Search for the cell housing the specified text and yield its [X, Y] center coordinate. 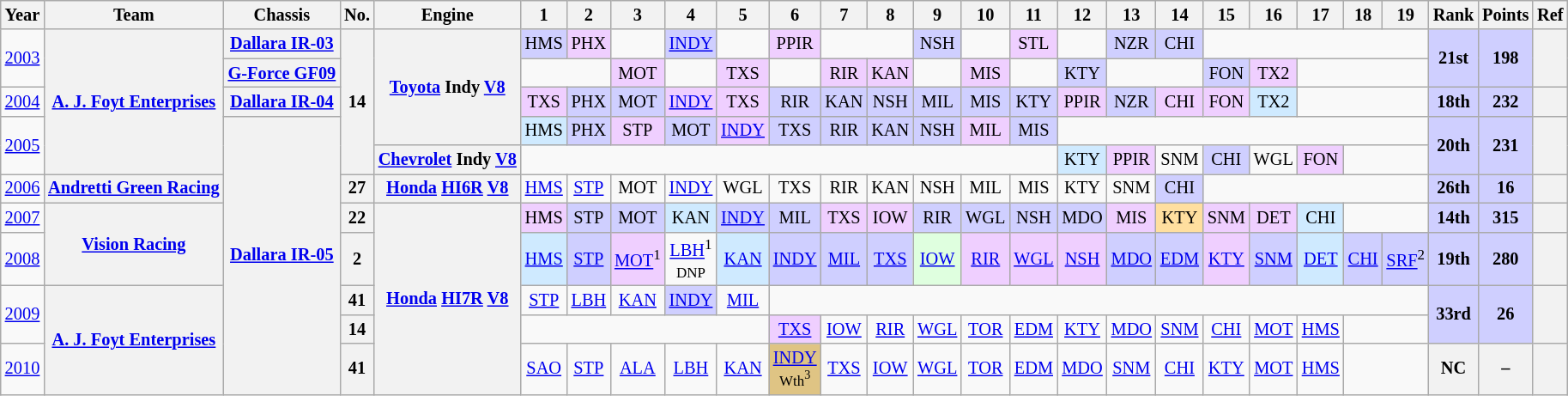
Vision Racing [134, 244]
Dallara IR-03 [282, 44]
LBH1DNP [692, 259]
22 [357, 217]
2006 [22, 188]
STL [1033, 44]
231 [1505, 144]
Chassis [282, 15]
315 [1505, 217]
27 [357, 188]
– [1505, 369]
8 [890, 15]
12 [1081, 15]
26 [1505, 314]
15 [1226, 15]
33rd [1454, 314]
SAO [544, 369]
Andretti Green Racing [134, 188]
Honda HI6R V8 [448, 188]
2007 [22, 217]
Dallara IR-05 [282, 255]
3 [637, 15]
Dallara IR-04 [282, 101]
MOT1 [637, 259]
SRF2 [1406, 259]
G-Force GF09 [282, 73]
Honda HI7R V8 [448, 299]
Rank [1454, 15]
19th [1454, 259]
232 [1505, 101]
21st [1454, 58]
Chevrolet Indy V8 [448, 160]
18 [1363, 15]
No. [357, 15]
10 [985, 15]
9 [937, 15]
5 [743, 15]
NC [1454, 369]
20th [1454, 144]
2009 [22, 314]
4 [692, 15]
14th [1454, 217]
2004 [22, 101]
2005 [22, 144]
2008 [22, 259]
1 [544, 15]
26th [1454, 188]
Points [1505, 15]
Ref [1550, 15]
Team [134, 15]
19 [1406, 15]
Toyota Indy V8 [448, 88]
18th [1454, 101]
11 [1033, 15]
7 [844, 15]
Year [22, 15]
280 [1505, 259]
198 [1505, 58]
2003 [22, 58]
17 [1321, 15]
13 [1131, 15]
Engine [448, 15]
2010 [22, 369]
INDYWth3 [795, 369]
ALA [637, 369]
6 [795, 15]
